Detect which cell encompasses the target text, then output its [x, y] center coordinate. 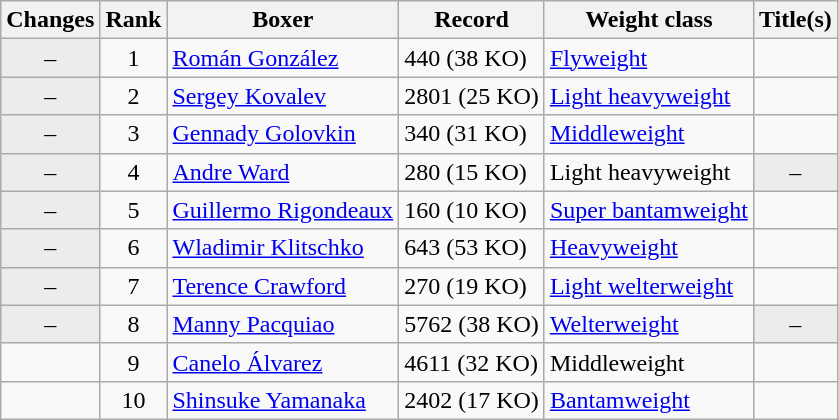
Manny Pacquiao [283, 324]
1 [134, 58]
2801 (25 KO) [472, 96]
Andre Ward [283, 172]
4 [134, 172]
2 [134, 96]
Rank [134, 20]
Shinsuke Yamanaka [283, 400]
2402 (17 KO) [472, 400]
Changes [50, 20]
Record [472, 20]
Román González [283, 58]
270 (19 KO) [472, 286]
Boxer [283, 20]
Wladimir Klitschko [283, 248]
Title(s) [795, 20]
10 [134, 400]
Welterweight [648, 324]
6 [134, 248]
5762 (38 KO) [472, 324]
9 [134, 362]
8 [134, 324]
4611 (32 KO) [472, 362]
Super bantamweight [648, 210]
Heavyweight [648, 248]
Bantamweight [648, 400]
Gennady Golovkin [283, 134]
643 (53 KO) [472, 248]
Canelo Álvarez [283, 362]
340 (31 KO) [472, 134]
3 [134, 134]
Weight class [648, 20]
Guillermo Rigondeaux [283, 210]
Terence Crawford [283, 286]
280 (15 KO) [472, 172]
5 [134, 210]
440 (38 KO) [472, 58]
160 (10 KO) [472, 210]
Flyweight [648, 58]
Sergey Kovalev [283, 96]
Light welterweight [648, 286]
7 [134, 286]
